Determine the [X, Y] coordinate at the center of the cell enclosing the given text.  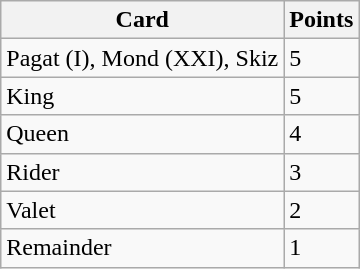
4 [322, 134]
King [142, 96]
Points [322, 20]
Pagat (I), Mond (XXI), Skiz [142, 58]
Remainder [142, 248]
3 [322, 172]
Valet [142, 210]
2 [322, 210]
Queen [142, 134]
Rider [142, 172]
1 [322, 248]
Card [142, 20]
